Find where the given text appears and provide that cell's center as [X, Y] coordinate. 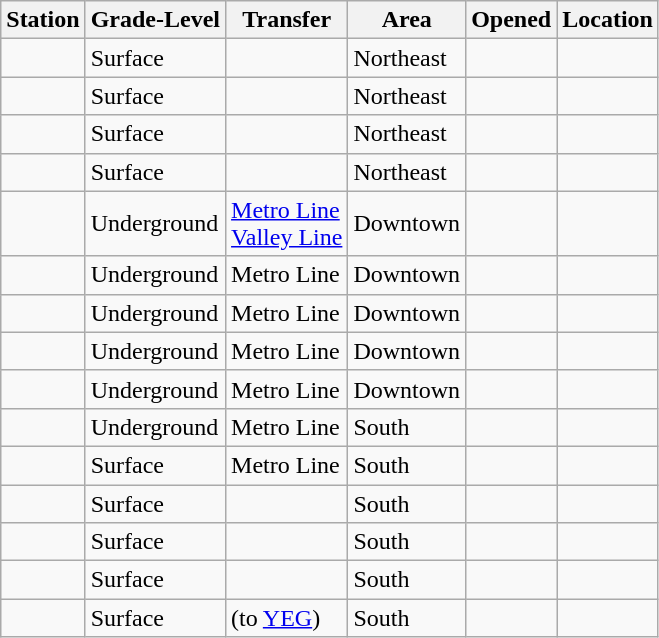
Area [407, 20]
Station [43, 20]
Metro Line Valley Line [287, 224]
Opened [512, 20]
Location [608, 20]
(to YEG) [287, 618]
Grade-Level [155, 20]
Transfer [287, 20]
